For the text-containing cell, return its midpoint in (x, y) coordinate format. 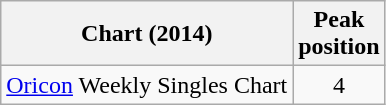
Peakposition (339, 34)
Chart (2014) (147, 34)
4 (339, 85)
Oricon Weekly Singles Chart (147, 85)
